Identify which cell holds the provided text, then report its [X, Y] central coordinate. 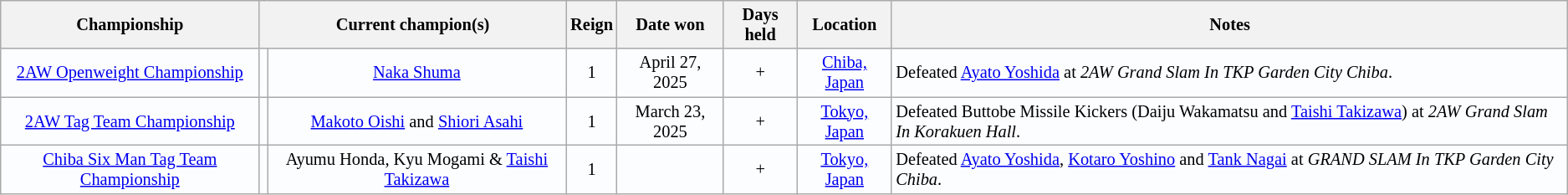
Defeated Buttobe Missile Kickers (Daiju Wakamatsu and Taishi Takizawa) at 2AW Grand Slam In Korakuen Hall. [1229, 121]
Current champion(s) [413, 24]
Makoto Oishi and Shiori Asahi [417, 121]
Championship [130, 24]
Reign [592, 24]
2AW Openweight Championship [130, 73]
April 27, 2025 [671, 73]
Notes [1229, 24]
Ayumu Honda, Kyu Mogami & Taishi Takizawa [417, 169]
Naka Shuma [417, 73]
Defeated Ayato Yoshida at 2AW Grand Slam In TKP Garden City Chiba. [1229, 73]
March 23, 2025 [671, 121]
2AW Tag Team Championship [130, 121]
Days held [760, 24]
Date won [671, 24]
Defeated Ayato Yoshida, Kotaro Yoshino and Tank Nagai at GRAND SLAM In TKP Garden City Chiba. [1229, 169]
Location [845, 24]
Chiba, Japan [845, 73]
Chiba Six Man Tag Team Championship [130, 169]
